Capture the cell that displays the provided text and extract its (X, Y) central coordinate. 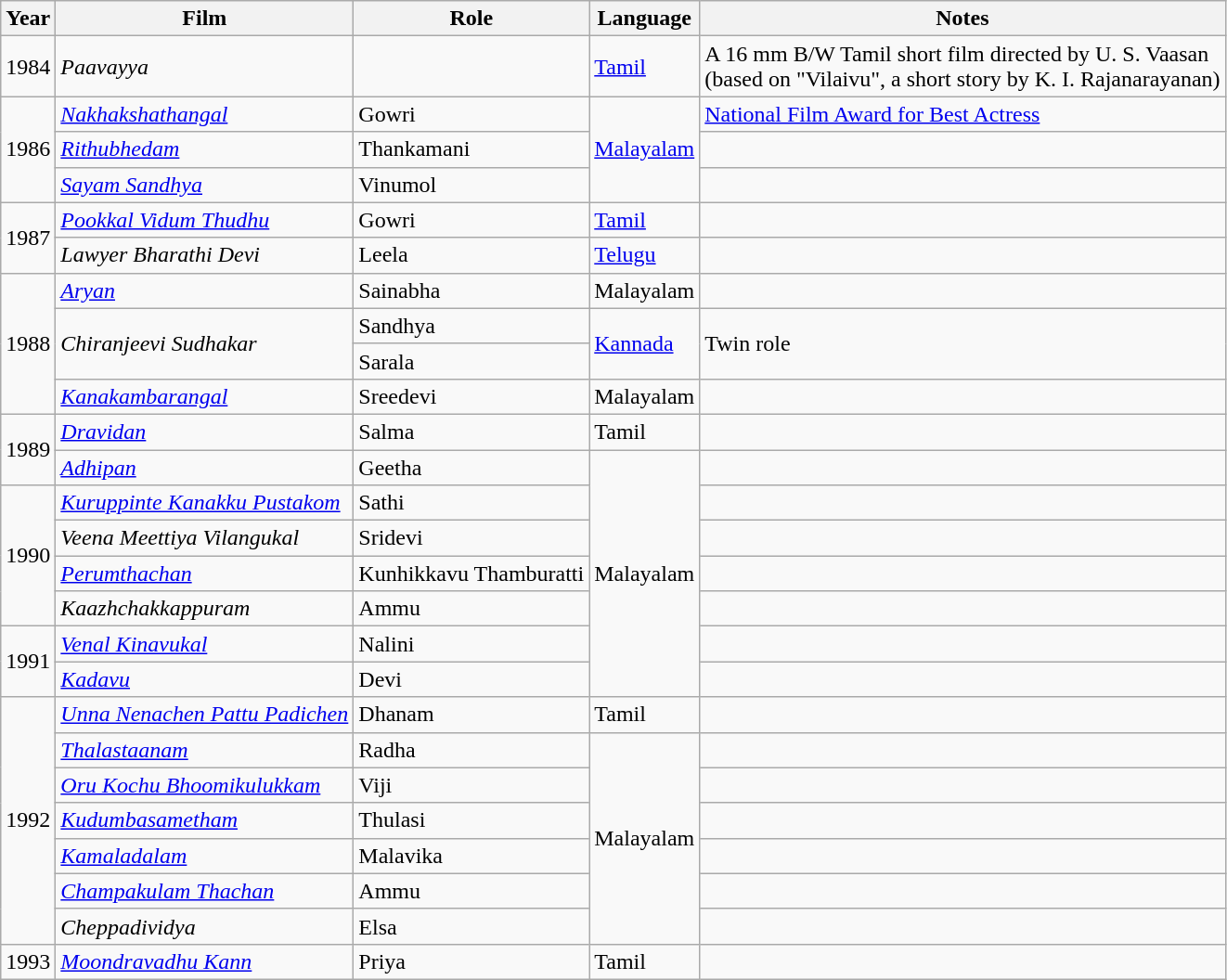
Sayam Sandhya (204, 185)
Thulasi (471, 820)
Pookkal Vidum Thudhu (204, 220)
Dravidan (204, 432)
Veena Meettiya Vilangukal (204, 538)
Champakulam Thachan (204, 891)
Salma (471, 432)
Role (471, 19)
Kudumbasametham (204, 820)
1986 (28, 149)
1988 (28, 343)
Kaazhchakkappuram (204, 609)
1984 (28, 67)
Dhanam (471, 715)
1991 (28, 662)
Cheppadividya (204, 926)
Year (28, 19)
Kamaladalam (204, 856)
Devi (471, 679)
1992 (28, 820)
Malavika (471, 856)
Oru Kochu Bhoomikulukkam (204, 785)
Leela (471, 255)
Notes (962, 19)
Kadavu (204, 679)
Radha (471, 750)
Lawyer Bharathi Devi (204, 255)
Thalastaanam (204, 750)
1990 (28, 556)
Adhipan (204, 467)
Unna Nenachen Pattu Padichen (204, 715)
Sainabha (471, 290)
Sridevi (471, 538)
1993 (28, 961)
Venal Kinavukal (204, 644)
Thankamani (471, 149)
National Film Award for Best Actress (962, 114)
1989 (28, 449)
Elsa (471, 926)
Nakhakshathangal (204, 114)
Rithubhedam (204, 149)
Moondravadhu Kann (204, 961)
Sreedevi (471, 396)
Geetha (471, 467)
Sandhya (471, 326)
Sathi (471, 503)
Perumthachan (204, 574)
A 16 mm B/W Tamil short film directed by U. S. Vaasan (based on "Vilaivu", a short story by K. I. Rajanarayanan) (962, 67)
Paavayya (204, 67)
Language (644, 19)
Vinumol (471, 185)
Telugu (644, 255)
1987 (28, 238)
Kanakambarangal (204, 396)
Film (204, 19)
Priya (471, 961)
Nalini (471, 644)
Kannada (644, 343)
Twin role (962, 343)
Chiranjeevi Sudhakar (204, 343)
Kuruppinte Kanakku Pustakom (204, 503)
Kunhikkavu Thamburatti (471, 574)
Sarala (471, 361)
Viji (471, 785)
Aryan (204, 290)
